Return the [X, Y] coordinate for the center point of the cell that contains the specified text.  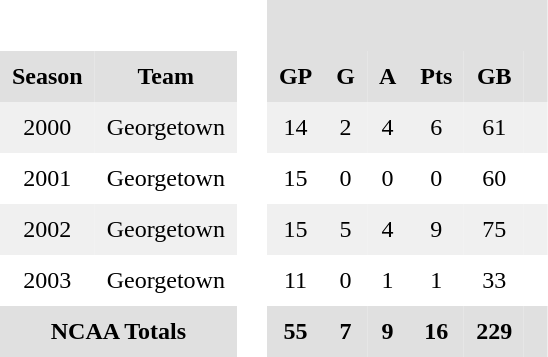
33 [494, 280]
14 [296, 128]
7 [346, 332]
61 [494, 128]
Pts [436, 76]
2001 [48, 178]
Season [48, 76]
2 [346, 128]
229 [494, 332]
GP [296, 76]
16 [436, 332]
GB [494, 76]
75 [494, 230]
2002 [48, 230]
2000 [48, 128]
2003 [48, 280]
55 [296, 332]
Team [166, 76]
11 [296, 280]
A [388, 76]
G [346, 76]
5 [346, 230]
6 [436, 128]
60 [494, 178]
NCAA Totals [118, 332]
